Capture the cell that displays the provided text and extract its (x, y) central coordinate. 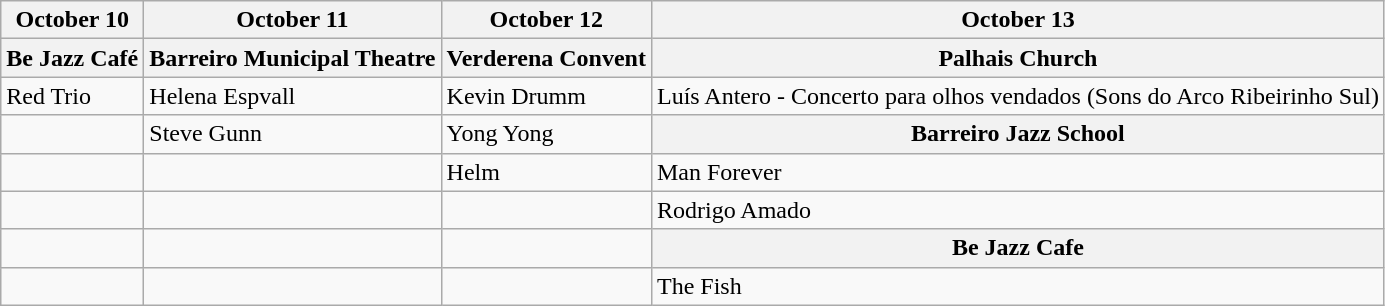
Kevin Drumm (546, 96)
Verderena Convent (546, 58)
Be Jazz Cafe (1018, 248)
Man Forever (1018, 172)
Steve Gunn (292, 134)
October 10 (72, 20)
The Fish (1018, 286)
Palhais Church (1018, 58)
Rodrigo Amado (1018, 210)
Barreiro Municipal Theatre (292, 58)
Yong Yong (546, 134)
October 11 (292, 20)
Luís Antero - Concerto para olhos vendados (Sons do Arco Ribeirinho Sul) (1018, 96)
October 12 (546, 20)
Red Trio (72, 96)
October 13 (1018, 20)
Helena Espvall (292, 96)
Helm (546, 172)
Barreiro Jazz School (1018, 134)
Be Jazz Café (72, 58)
